Extract the (x, y) coordinate from the center of the cell holding the provided text.  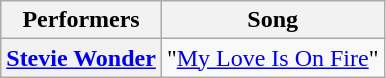
Song (272, 20)
Stevie Wonder (82, 58)
Performers (82, 20)
"My Love Is On Fire" (272, 58)
